Extract the [X, Y] coordinate from the center of the cell holding the provided text.  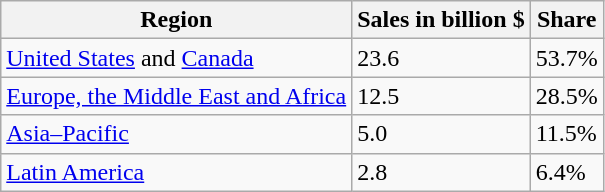
12.5 [441, 96]
Europe, the Middle East and Africa [176, 96]
United States and Canada [176, 58]
Asia–Pacific [176, 134]
11.5% [566, 134]
53.7% [566, 58]
Sales in billion $ [441, 20]
28.5% [566, 96]
5.0 [441, 134]
23.6 [441, 58]
2.8 [441, 172]
Latin America [176, 172]
6.4% [566, 172]
Region [176, 20]
Share [566, 20]
